Return the [X, Y] coordinate for the center point of the cell that contains the specified text.  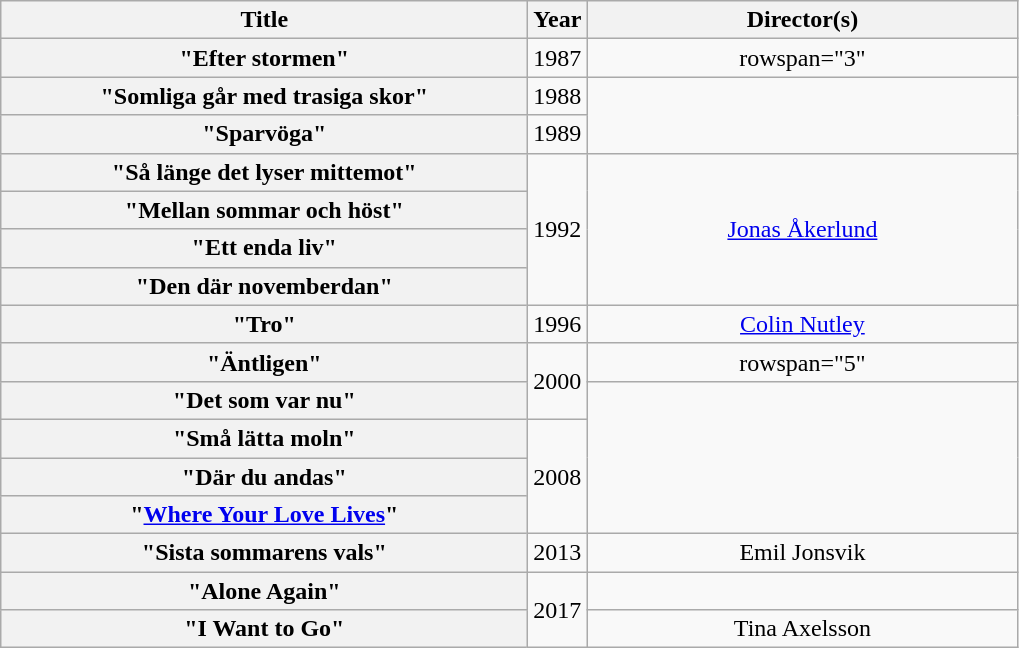
1989 [558, 134]
Director(s) [802, 20]
Year [558, 20]
"Ett enda liv" [264, 248]
"Where Your Love Lives" [264, 515]
1992 [558, 229]
"Sista sommarens vals" [264, 553]
1988 [558, 96]
2017 [558, 610]
"Somliga går med trasiga skor" [264, 96]
"Den där novemberdan" [264, 286]
2008 [558, 476]
"Så länge det lyser mittemot" [264, 172]
rowspan="3" [802, 58]
"Tro" [264, 324]
2000 [558, 381]
Colin Nutley [802, 324]
Title [264, 20]
"Sparvöga" [264, 134]
"Små lätta moln" [264, 438]
"Där du andas" [264, 477]
1987 [558, 58]
rowspan="5" [802, 362]
"I Want to Go" [264, 629]
Tina Axelsson [802, 629]
Emil Jonsvik [802, 553]
"Äntligen" [264, 362]
Jonas Åkerlund [802, 229]
"Efter stormen" [264, 58]
"Det som var nu" [264, 400]
1996 [558, 324]
"Alone Again" [264, 591]
2013 [558, 553]
"Mellan sommar och höst" [264, 210]
